Return (x, y) of the center of cell containing provided text 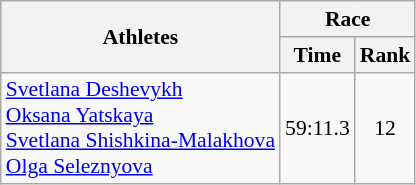
59:11.3 (318, 128)
Athletes (140, 36)
Svetlana DeshevykhOksana YatskayaSvetlana Shishkina-MalakhovaOlga Seleznyova (140, 128)
Race (348, 19)
Time (318, 55)
12 (386, 128)
Rank (386, 55)
